For the text-containing cell, return its midpoint in [x, y] coordinate format. 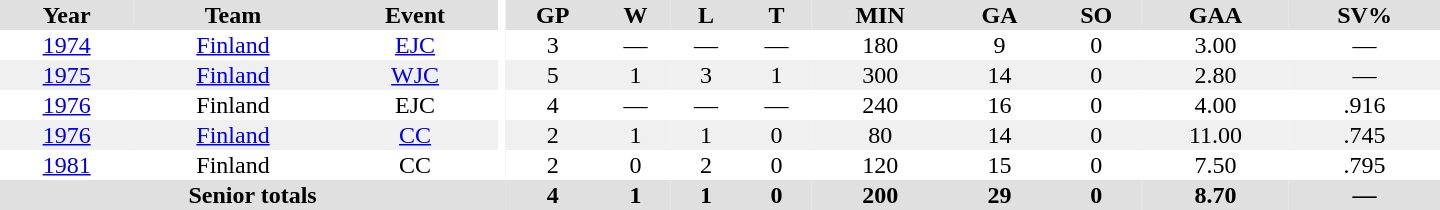
MIN [880, 15]
SV% [1364, 15]
5 [552, 75]
W [636, 15]
15 [1000, 165]
T [776, 15]
180 [880, 45]
3.00 [1216, 45]
8.70 [1216, 195]
Year [66, 15]
9 [1000, 45]
Team [232, 15]
4.00 [1216, 105]
240 [880, 105]
.745 [1364, 135]
.795 [1364, 165]
2.80 [1216, 75]
1975 [66, 75]
L [706, 15]
1981 [66, 165]
16 [1000, 105]
Senior totals [252, 195]
29 [1000, 195]
SO [1096, 15]
11.00 [1216, 135]
80 [880, 135]
GAA [1216, 15]
GP [552, 15]
120 [880, 165]
Event [416, 15]
7.50 [1216, 165]
.916 [1364, 105]
300 [880, 75]
1974 [66, 45]
GA [1000, 15]
200 [880, 195]
WJC [416, 75]
